Return (X, Y) of the center of cell containing provided text 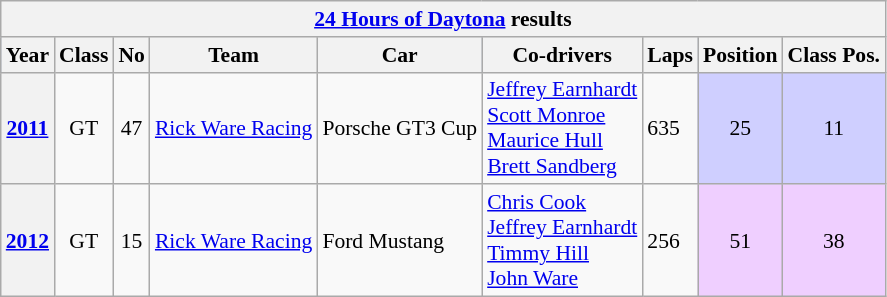
15 (132, 241)
Position (740, 55)
51 (740, 241)
Team (234, 55)
256 (670, 241)
47 (132, 128)
No (132, 55)
38 (834, 241)
Class (84, 55)
25 (740, 128)
Chris Cook Jeffrey Earnhardt Timmy Hill John Ware (562, 241)
11 (834, 128)
Laps (670, 55)
24 Hours of Daytona results (443, 19)
Co-drivers (562, 55)
Year (28, 55)
Car (400, 55)
2012 (28, 241)
Jeffrey Earnhardt Scott Monroe Maurice Hull Brett Sandberg (562, 128)
2011 (28, 128)
635 (670, 128)
Class Pos. (834, 55)
Ford Mustang (400, 241)
Porsche GT3 Cup (400, 128)
